Identify which cell holds the provided text, then report its (x, y) central coordinate. 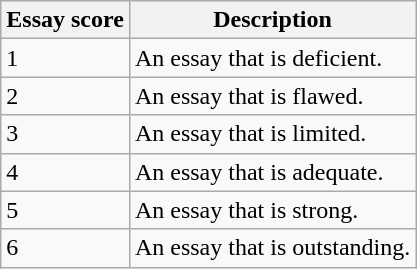
4 (66, 172)
1 (66, 58)
An essay that is strong. (272, 210)
An essay that is outstanding. (272, 248)
2 (66, 96)
5 (66, 210)
3 (66, 134)
An essay that is deficient. (272, 58)
6 (66, 248)
Description (272, 20)
Essay score (66, 20)
An essay that is adequate. (272, 172)
An essay that is flawed. (272, 96)
An essay that is limited. (272, 134)
